Find where the given text appears and provide that cell's center as [X, Y] coordinate. 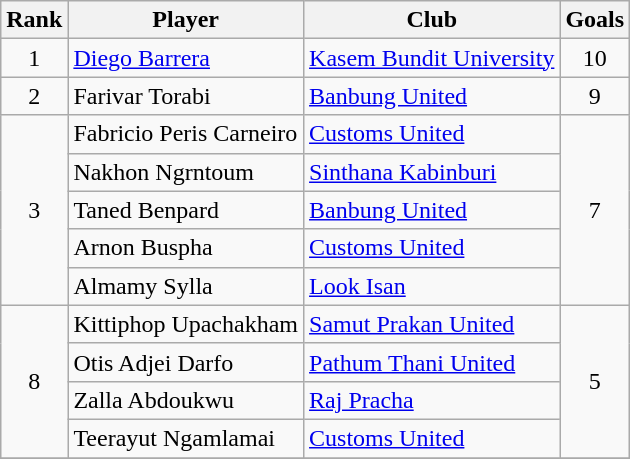
8 [34, 381]
Fabricio Peris Carneiro [186, 134]
Farivar Torabi [186, 96]
Samut Prakan United [432, 324]
Teerayut Ngamlamai [186, 438]
7 [595, 210]
Club [432, 20]
Zalla Abdoukwu [186, 400]
Arnon Buspha [186, 248]
2 [34, 96]
Otis Adjei Darfo [186, 362]
Taned Benpard [186, 210]
Goals [595, 20]
Nakhon Ngrntoum [186, 172]
1 [34, 58]
Look Isan [432, 286]
9 [595, 96]
Pathum Thani United [432, 362]
Rank [34, 20]
10 [595, 58]
Almamy Sylla [186, 286]
Raj Pracha [432, 400]
Kittiphop Upachakham [186, 324]
Player [186, 20]
3 [34, 210]
Diego Barrera [186, 58]
Sinthana Kabinburi [432, 172]
Kasem Bundit University [432, 58]
5 [595, 381]
